Return the [x, y] coordinate for the center point of the cell that contains the specified text.  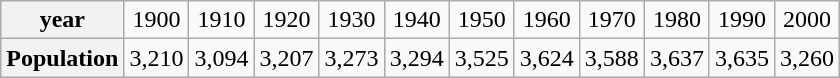
3,294 [416, 58]
1900 [156, 20]
3,637 [676, 58]
1970 [612, 20]
3,210 [156, 58]
1910 [222, 20]
3,635 [742, 58]
1940 [416, 20]
1920 [286, 20]
3,525 [482, 58]
3,094 [222, 58]
3,273 [352, 58]
year [62, 20]
2000 [806, 20]
1950 [482, 20]
3,207 [286, 58]
3,260 [806, 58]
1930 [352, 20]
3,624 [546, 58]
1960 [546, 20]
3,588 [612, 58]
1980 [676, 20]
1990 [742, 20]
Population [62, 58]
